Detect which cell encompasses the target text, then output its [x, y] center coordinate. 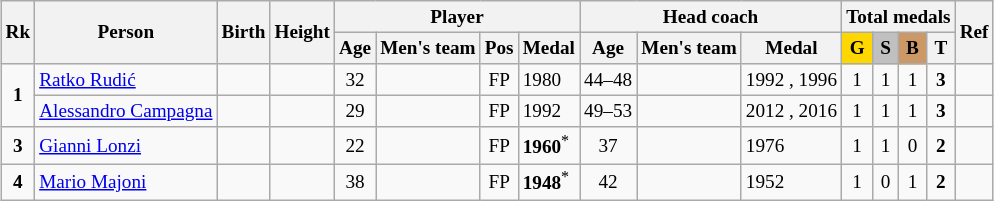
1976 [791, 146]
44–48 [608, 80]
Height [302, 32]
Gianni Lonzi [126, 146]
32 [354, 80]
1992 , 1996 [791, 80]
37 [608, 146]
4 [18, 182]
Birth [244, 32]
G [858, 48]
2012 , 2016 [791, 111]
T [941, 48]
1952 [791, 182]
38 [354, 182]
1992 [548, 111]
42 [608, 182]
Ref [974, 32]
B [912, 48]
Ratko Rudić [126, 80]
Alessandro Campagna [126, 111]
Rk [18, 32]
S [886, 48]
Player [456, 17]
Pos [499, 48]
29 [354, 111]
Head coach [711, 17]
22 [354, 146]
Total medals [899, 17]
1948* [548, 182]
49–53 [608, 111]
1960* [548, 146]
Person [126, 32]
1980 [548, 80]
Mario Majoni [126, 182]
